Provide the (x, y) coordinate of the cell's center where the given text is located.  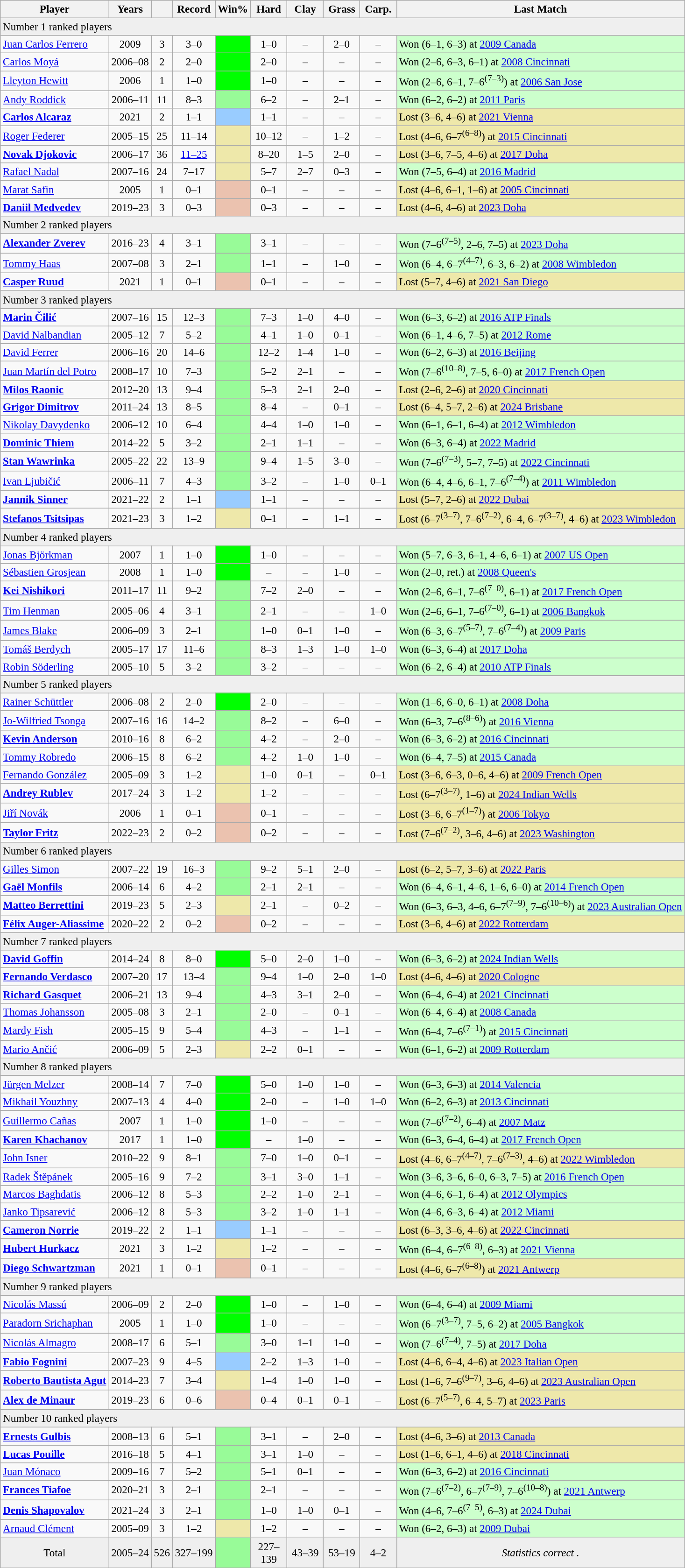
Won (7–5, 6–4) at 2016 Madrid (541, 172)
Won (1–6, 6–0, 6–1) at 2008 Doha (541, 702)
Lost (1–6, 6–1, 4–6) at 2018 Cincinnati (541, 1454)
Won (7–6(7–4), 7–5) at 2017 Doha (541, 1343)
Casper Ruud (55, 282)
2005–24 (130, 1553)
Number 5 ranked players (343, 685)
16 (162, 720)
Won (2–0, ret.) at 2008 Queen's (541, 572)
36 (162, 155)
Win% (233, 9)
2008–13 (130, 1436)
Tommy Haas (55, 263)
2007–13 (130, 1102)
Won (6–2, 6–4) at 2010 ATP Finals (541, 667)
Won (6–4, 7–5) at 2015 Canada (541, 757)
12–2 (268, 353)
Dominic Thiem (55, 443)
2008–14 (130, 1085)
2016–18 (130, 1454)
327–199 (193, 1553)
2017–24 (130, 793)
Won (6–3, 6–4, 6–4) at 2017 French Open (541, 1140)
2021–22 (130, 500)
2007–08 (130, 263)
Record (193, 9)
Won (6–4, 4–6, 6–1, 7–6(7–4)) at 2011 Wimbledon (541, 481)
Won (2–6, 6–1, 7–6(7–3)) at 2006 San Jose (541, 81)
2014–22 (130, 443)
Won (6–2, 6–2) at 2011 Paris (541, 99)
Stefanos Tsitsipas (55, 518)
James Blake (55, 630)
Lost (4–6, 6–1, 1–6) at 2005 Cincinnati (541, 190)
11–6 (193, 649)
Lost (6–2, 5–7, 3–6) at 2022 Paris (541, 869)
2006–17 (130, 155)
Won (7–6(7–2), 6–7(7–9), 7–6(10–8)) at 2021 Antwerp (541, 1490)
Jannik Sinner (55, 500)
Lost (3–6, 6–3, 0–6, 4–6) at 2009 French Open (541, 775)
2014–23 (130, 1380)
2022–23 (130, 833)
2007–23 (130, 1362)
53–19 (342, 1553)
Number 10 ranked players (343, 1419)
Number 7 ranked players (343, 942)
Mardy Fish (55, 1031)
Won (4–6, 7–6(7–5), 6–3) at 2024 Dubai (541, 1510)
526 (162, 1553)
Won (6–3, 6–4) at 2022 Madrid (541, 443)
2011–24 (130, 408)
Player (55, 9)
Carp. (378, 9)
Won (6–3, 6–3) at 2014 Valencia (541, 1085)
Lost (3–6, 4–6) at 2021 Vienna (541, 117)
8–4 (268, 408)
Number 2 ranked players (343, 225)
Won (7–6(7–2), 6–4) at 2007 Matz (541, 1121)
7–17 (193, 172)
6–0 (342, 720)
Tim Henman (55, 611)
Lost (7–6(7–2), 3–6, 4–6) at 2023 Washington (541, 833)
Fernando González (55, 775)
227–139 (268, 1553)
Andy Roddick (55, 99)
Won (6–1, 6–3) at 2009 Canada (541, 44)
Won (6–4, 6–7(4–7), 6–3, 6–2) at 2008 Wimbledon (541, 263)
13–9 (193, 461)
2019–22 (130, 1230)
2006–21 (130, 995)
Marat Safin (55, 190)
2005–08 (130, 1012)
Grigor Dimitrov (55, 408)
Won (6–4, 6–1, 4–6, 1–6, 6–0) at 2014 French Open (541, 887)
19 (162, 869)
Nicolás Almagro (55, 1343)
Rainer Schüttler (55, 702)
Nicolás Massú (55, 1305)
Won (6–4, 7–6(7–1)) at 2015 Cincinnati (541, 1031)
13–4 (193, 977)
4–5 (193, 1362)
Denis Shapovalov (55, 1510)
Ivan Ljubičić (55, 481)
Won (6–1, 4–6, 7–5) at 2012 Rome (541, 335)
Daniil Medvedev (55, 207)
Lost (5–7, 4–6) at 2021 San Diego (541, 282)
8–0 (193, 959)
Diego Schwartzman (55, 1268)
8–2 (268, 720)
Cameron Norrie (55, 1230)
Clay (305, 9)
Lost (6–7(3–7), 1–6) at 2024 Indian Wells (541, 793)
Carlos Alcaraz (55, 117)
2011–17 (130, 591)
Stan Wawrinka (55, 461)
Tommy Robredo (55, 757)
Jo-Wilfried Tsonga (55, 720)
Won (6–1, 6–2) at 2009 Rotterdam (541, 1050)
Lost (4–6, 4–6) at 2023 Doha (541, 207)
Andrey Rublev (55, 793)
Kei Nishikori (55, 591)
Marcos Baghdatis (55, 1194)
Number 4 ranked players (343, 537)
20 (162, 353)
2007–20 (130, 977)
Won (6–7(3–7), 7–5, 6–2) at 2005 Bangkok (541, 1323)
Radek Štěpánek (55, 1177)
Gilles Simon (55, 869)
Lost (2–6, 2–6) at 2020 Cincinnati (541, 390)
3–4 (193, 1380)
Fabio Fognini (55, 1362)
Fernando Verdasco (55, 977)
Lost (3–6, 7–5, 4–6) at 2017 Doha (541, 155)
2005–12 (130, 335)
11–14 (193, 136)
Lost (6–4, 5–7, 2–6) at 2024 Brisbane (541, 408)
Won (2–6, 6–3, 6–1) at 2008 Cincinnati (541, 62)
14–6 (193, 353)
Hard (268, 9)
Lost (6–7(3–7), 7–6(7–2), 6–4, 6–7(3–7), 4–6) at 2023 Wimbledon (541, 518)
2017 (130, 1140)
Carlos Moyá (55, 62)
Lost (4–6, 6–7(6–8)) at 2015 Cincinnati (541, 136)
2005–10 (130, 667)
6–4 (193, 425)
Arnaud Clément (55, 1529)
Grass (342, 9)
David Ferrer (55, 353)
24 (162, 172)
Juan Carlos Ferrero (55, 44)
Number 1 ranked players (343, 27)
Nikolay Davydenko (55, 425)
5–7 (268, 172)
Total (55, 1553)
2012–20 (130, 390)
Won (2–6, 6–1, 7–6(7–0), 6–1) at 2017 French Open (541, 591)
Number 9 ranked players (343, 1287)
8–20 (268, 155)
Last Match (541, 9)
0–4 (268, 1400)
Won (7–6(7–5), 2–6, 7–5) at 2023 Doha (541, 243)
Lleyton Hewitt (55, 81)
Hubert Hurkacz (55, 1248)
11–25 (193, 155)
2007–22 (130, 869)
2010–22 (130, 1158)
Won (6–3, 6–3, 4–6, 6–7(7–9), 7–6(10–6)) at 2023 Australian Open (541, 905)
Lost (3–6, 6–7(1–7)) at 2006 Tokyo (541, 813)
8–5 (193, 408)
Ernests Gulbis (55, 1436)
2016–23 (130, 243)
2–7 (305, 172)
25 (162, 136)
Won (6–3, 6–2) at 2024 Indian Wells (541, 959)
Won (4–6, 6–3, 6–4) at 2012 Miami (541, 1212)
Frances Tiafoe (55, 1490)
Milos Raonic (55, 390)
Jonas Björkman (55, 555)
Richard Gasquet (55, 995)
12–3 (193, 317)
David Goffin (55, 959)
2005–22 (130, 461)
Lost (3–6, 4–6) at 2022 Rotterdam (541, 924)
43–39 (305, 1553)
0–6 (193, 1400)
David Nalbandian (55, 335)
Juan Mónaco (55, 1472)
2020–21 (130, 1490)
Novak Djokovic (55, 155)
Rafael Nadal (55, 172)
2005–16 (130, 1177)
Won (7–6(10–8), 7–5, 6–0) at 2017 French Open (541, 371)
Number 8 ranked players (343, 1067)
Won (4–6, 6–1, 6–4) at 2012 Olympics (541, 1194)
Won (6–3, 6–7(5–7), 7–6(7–4)) at 2009 Paris (541, 630)
2020–22 (130, 924)
Kevin Anderson (55, 740)
2006–16 (130, 353)
16–3 (193, 869)
Jiří Novák (55, 813)
2006–15 (130, 757)
Won (7–6(7–3), 5–7, 7–5) at 2022 Cincinnati (541, 461)
Matteo Berrettini (55, 905)
Lost (6–3, 3–6, 4–6) at 2022 Cincinnati (541, 1230)
Won (6–1, 6–1, 6–4) at 2012 Wimbledon (541, 425)
Lost (4–6, 3–6) at 2013 Canada (541, 1436)
Lost (6–7(5–7), 6–4, 5–7) at 2023 Paris (541, 1400)
Alex de Minaur (55, 1400)
Statistics correct . (541, 1553)
4–4 (268, 425)
Won (6–4, 6–4) at 2009 Miami (541, 1305)
2005–06 (130, 611)
Won (2–6, 6–1, 7–6(7–0), 6–1) at 2006 Bangkok (541, 611)
2010–16 (130, 740)
Lost (1–6, 7–6(9–7), 3–6, 4–6) at 2023 Australian Open (541, 1380)
Juan Martín del Potro (55, 371)
14–2 (193, 720)
Won (6–4, 6–7(6–8), 6–3) at 2021 Vienna (541, 1248)
Roberto Bautista Agut (55, 1380)
5–4 (193, 1031)
Won (6–3, 6–2) at 2016 ATP Finals (541, 317)
Guillermo Cañas (55, 1121)
Won (6–4, 6–4) at 2008 Canada (541, 1012)
2008 (130, 572)
2009–16 (130, 1472)
Won (6–4, 6–4) at 2021 Cincinnati (541, 995)
Won (6–3, 6–4) at 2017 Doha (541, 649)
Years (130, 9)
Alexander Zverev (55, 243)
Lost (4–6, 6–7(4–7), 7–6(7–3), 4–6) at 2022 Wimbledon (541, 1158)
Karen Khachanov (55, 1140)
8–1 (193, 1158)
22 (162, 461)
Tomáš Berdych (55, 649)
Lost (4–6, 4–6) at 2020 Cologne (541, 977)
Number 6 ranked players (343, 852)
Won (6–3, 7–6(8–6)) at 2016 Vienna (541, 720)
Won (6–2, 6–3) at 2009 Dubai (541, 1529)
2021–23 (130, 518)
Roger Federer (55, 136)
Janko Tipsarević (55, 1212)
Mario Ančić (55, 1050)
Lost (5–7, 2–6) at 2022 Dubai (541, 500)
John Isner (55, 1158)
Sébastien Grosjean (55, 572)
Taylor Fritz (55, 833)
Mikhail Youzhny (55, 1102)
Marin Čilić (55, 317)
15 (162, 317)
2006–14 (130, 887)
2014–24 (130, 959)
2009 (130, 44)
Jürgen Melzer (55, 1085)
Félix Auger-Aliassime (55, 924)
Lost (4–6, 6–4, 4–6) at 2023 Italian Open (541, 1362)
Won (3–6, 3–6, 6–0, 6–3, 7–5) at 2016 French Open (541, 1177)
Won (6–2, 6–3) at 2016 Beijing (541, 353)
2021–24 (130, 1510)
10–12 (268, 136)
Paradorn Srichaphan (55, 1323)
Lost (4–6, 6–7(6–8)) at 2021 Antwerp (541, 1268)
Robin Söderling (55, 667)
Lucas Pouille (55, 1454)
Number 3 ranked players (343, 300)
Thomas Johansson (55, 1012)
Gaël Monfils (55, 887)
2005–17 (130, 649)
Won (5–7, 6–3, 6–1, 4–6, 6–1) at 2007 US Open (541, 555)
Won (6–2, 6–3) at 2013 Cincinnati (541, 1102)
